Pinpoint the cell where the given text exists, returning its [X, Y] midpoint coordinate. 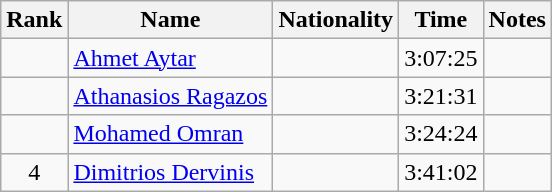
Nationality [336, 20]
Name [170, 20]
Mohamed Omran [170, 134]
3:41:02 [441, 172]
3:24:24 [441, 134]
Ahmet Aytar [170, 58]
Dimitrios Dervinis [170, 172]
3:07:25 [441, 58]
Notes [517, 20]
3:21:31 [441, 96]
Athanasios Ragazos [170, 96]
Rank [34, 20]
4 [34, 172]
Time [441, 20]
